Pinpoint the cell where the given text exists, returning its [X, Y] midpoint coordinate. 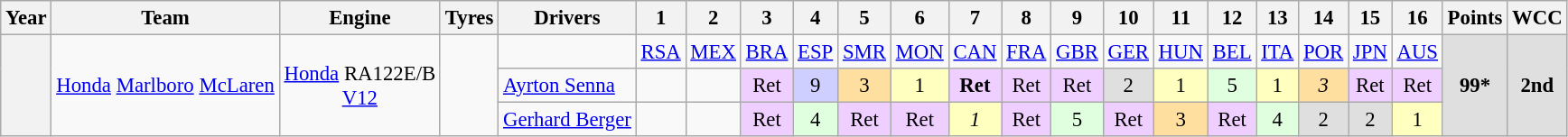
BRA [766, 52]
Year [26, 18]
10 [1128, 18]
7 [975, 18]
GER [1128, 52]
Ayrton Senna [567, 86]
8 [1026, 18]
MON [919, 52]
Honda Marlboro McLaren [165, 87]
15 [1371, 18]
Drivers [567, 18]
FRA [1026, 52]
JPN [1371, 52]
12 [1232, 18]
6 [919, 18]
Points [1474, 18]
14 [1324, 18]
16 [1417, 18]
CAN [975, 52]
SMR [865, 52]
Team [165, 18]
POR [1324, 52]
Honda RA122E/BV12 [359, 87]
AUS [1417, 52]
WCC [1537, 18]
HUN [1181, 52]
RSA [661, 52]
11 [1181, 18]
BEL [1232, 52]
GBR [1077, 52]
2nd [1537, 87]
Engine [359, 18]
13 [1277, 18]
ESP [816, 52]
MEX [714, 52]
Tyres [469, 18]
Gerhard Berger [567, 120]
99* [1474, 87]
ITA [1277, 52]
